Scan for the cell matching the given text and deliver its (x, y) coordinate at center. 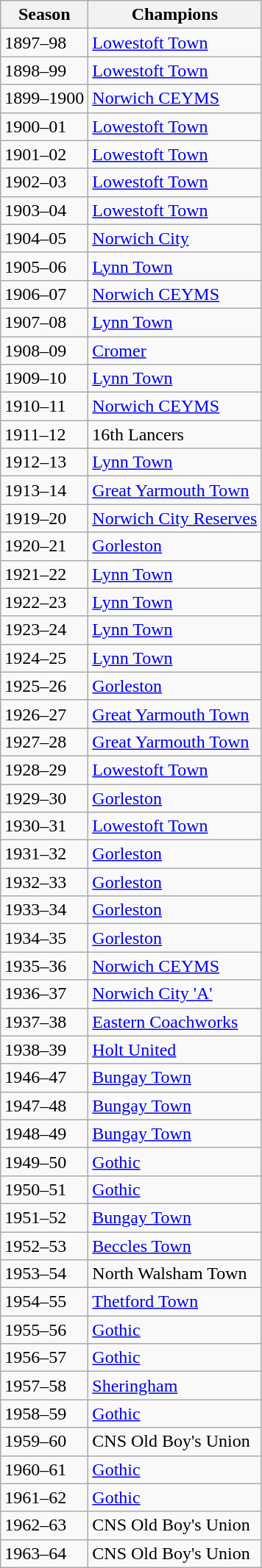
Eastern Coachworks (175, 1022)
1933–34 (44, 910)
1904–05 (44, 238)
1932–33 (44, 882)
1947–48 (44, 1106)
1912–13 (44, 462)
1900–01 (44, 126)
1952–53 (44, 1246)
1911–12 (44, 434)
1910–11 (44, 407)
Thetford Town (175, 1302)
1963–64 (44, 1553)
Holt United (175, 1050)
1953–54 (44, 1274)
1930–31 (44, 826)
1897–98 (44, 43)
1920–21 (44, 546)
1957–58 (44, 1386)
North Walsham Town (175, 1274)
Cromer (175, 351)
1907–08 (44, 322)
1955–56 (44, 1330)
1923–24 (44, 630)
1936–37 (44, 994)
1959–60 (44, 1442)
Season (44, 15)
16th Lancers (175, 434)
1931–32 (44, 854)
Norwich City Reserves (175, 518)
1960–61 (44, 1469)
1902–03 (44, 182)
Sheringham (175, 1386)
1903–04 (44, 210)
Norwich City 'A' (175, 994)
Beccles Town (175, 1246)
1962–63 (44, 1525)
1913–14 (44, 490)
1926–27 (44, 714)
1928–29 (44, 770)
1924–25 (44, 658)
1950–51 (44, 1189)
1919–20 (44, 518)
1949–50 (44, 1161)
1905–06 (44, 266)
1946–47 (44, 1078)
1961–62 (44, 1497)
1925–26 (44, 686)
1954–55 (44, 1302)
1951–52 (44, 1217)
1922–23 (44, 602)
1935–36 (44, 966)
1934–35 (44, 938)
1937–38 (44, 1022)
1906–07 (44, 294)
1938–39 (44, 1050)
Champions (175, 15)
1899–1900 (44, 99)
1898–99 (44, 71)
1901–02 (44, 154)
1927–28 (44, 742)
1948–49 (44, 1134)
Norwich City (175, 238)
1909–10 (44, 379)
1908–09 (44, 351)
1921–22 (44, 574)
1929–30 (44, 798)
1958–59 (44, 1414)
1956–57 (44, 1358)
